Detect which cell encompasses the target text, then output its (x, y) center coordinate. 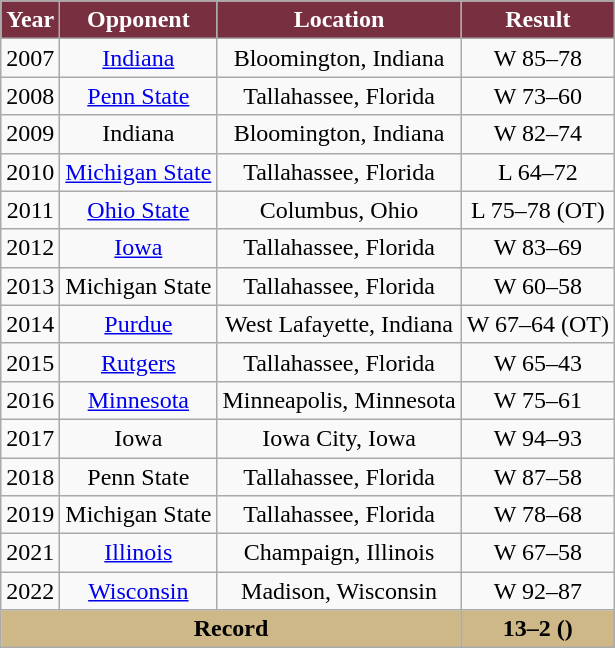
W 60–58 (538, 286)
2015 (30, 362)
Madison, Wisconsin (339, 591)
Result (538, 20)
Illinois (138, 553)
Wisconsin (138, 591)
Location (339, 20)
Rutgers (138, 362)
W 73–60 (538, 96)
L 75–78 (OT) (538, 210)
2009 (30, 134)
Ohio State (138, 210)
Opponent (138, 20)
2007 (30, 58)
W 85–78 (538, 58)
Record (231, 629)
West Lafayette, Indiana (339, 324)
Minneapolis, Minnesota (339, 400)
2016 (30, 400)
2022 (30, 591)
2008 (30, 96)
W 65–43 (538, 362)
2010 (30, 172)
2017 (30, 438)
L 64–72 (538, 172)
2013 (30, 286)
Columbus, Ohio (339, 210)
Iowa City, Iowa (339, 438)
2012 (30, 248)
2021 (30, 553)
W 67–58 (538, 553)
2011 (30, 210)
W 83–69 (538, 248)
Purdue (138, 324)
2018 (30, 477)
Minnesota (138, 400)
Year (30, 20)
W 92–87 (538, 591)
W 94–93 (538, 438)
2014 (30, 324)
W 67–64 (OT) (538, 324)
W 82–74 (538, 134)
2019 (30, 515)
W 78–68 (538, 515)
W 87–58 (538, 477)
W 75–61 (538, 400)
Champaign, Illinois (339, 553)
13–2 () (538, 629)
